Locate the cell with the specified text and output its [x, y] center coordinate. 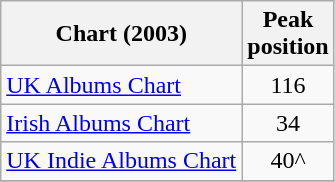
40^ [288, 161]
UK Albums Chart [122, 85]
Peakposition [288, 34]
34 [288, 123]
UK Indie Albums Chart [122, 161]
Chart (2003) [122, 34]
116 [288, 85]
Irish Albums Chart [122, 123]
